Search for the cell housing the specified text and yield its (x, y) center coordinate. 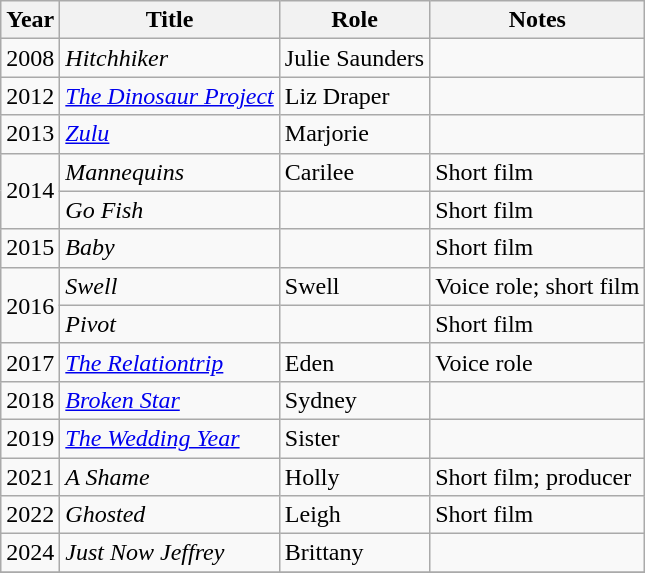
2018 (30, 400)
Just Now Jeffrey (170, 553)
2014 (30, 191)
Ghosted (170, 515)
2013 (30, 134)
A Shame (170, 477)
Title (170, 20)
Eden (354, 362)
Zulu (170, 134)
Voice role (538, 362)
Mannequins (170, 172)
Julie Saunders (354, 58)
Pivot (170, 324)
Sydney (354, 400)
2021 (30, 477)
2024 (30, 553)
2017 (30, 362)
Leigh (354, 515)
Notes (538, 20)
The Dinosaur Project (170, 96)
Role (354, 20)
2022 (30, 515)
Holly (354, 477)
Go Fish (170, 210)
Short film; producer (538, 477)
The Relationtrip (170, 362)
Brittany (354, 553)
2008 (30, 58)
2012 (30, 96)
Liz Draper (354, 96)
2015 (30, 248)
2016 (30, 305)
Carilee (354, 172)
Marjorie (354, 134)
2019 (30, 438)
Baby (170, 248)
Year (30, 20)
Voice role; short film (538, 286)
Broken Star (170, 400)
Sister (354, 438)
The Wedding Year (170, 438)
Hitchhiker (170, 58)
